Search for the cell housing the specified text and yield its (x, y) center coordinate. 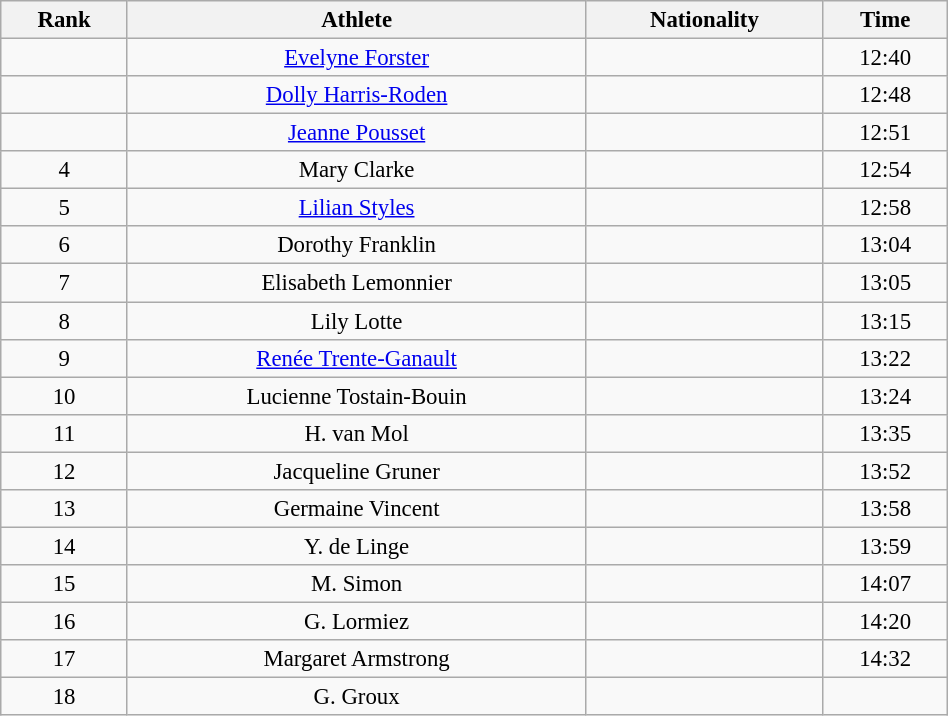
13:24 (885, 396)
13:52 (885, 471)
Renée Trente-Ganault (356, 358)
Germaine Vincent (356, 509)
Jeanne Pousset (356, 133)
Evelyne Forster (356, 58)
H. van Mol (356, 433)
5 (64, 208)
G. Lormiez (356, 621)
13:59 (885, 546)
13:05 (885, 283)
12:40 (885, 58)
Jacqueline Gruner (356, 471)
12:51 (885, 133)
Y. de Linge (356, 546)
17 (64, 659)
4 (64, 170)
Rank (64, 20)
G. Groux (356, 697)
16 (64, 621)
Lilian Styles (356, 208)
Dorothy Franklin (356, 245)
13:58 (885, 509)
7 (64, 283)
M. Simon (356, 584)
10 (64, 396)
Margaret Armstrong (356, 659)
12:58 (885, 208)
14:20 (885, 621)
12 (64, 471)
Dolly Harris-Roden (356, 95)
15 (64, 584)
Mary Clarke (356, 170)
13:04 (885, 245)
14:07 (885, 584)
14:32 (885, 659)
Lily Lotte (356, 321)
8 (64, 321)
18 (64, 697)
Nationality (704, 20)
Time (885, 20)
13:15 (885, 321)
11 (64, 433)
12:54 (885, 170)
Elisabeth Lemonnier (356, 283)
13:22 (885, 358)
13 (64, 509)
6 (64, 245)
12:48 (885, 95)
Lucienne Tostain-Bouin (356, 396)
13:35 (885, 433)
9 (64, 358)
Athlete (356, 20)
14 (64, 546)
